From the cell containing the given text, extract its center point as (x, y) coordinate. 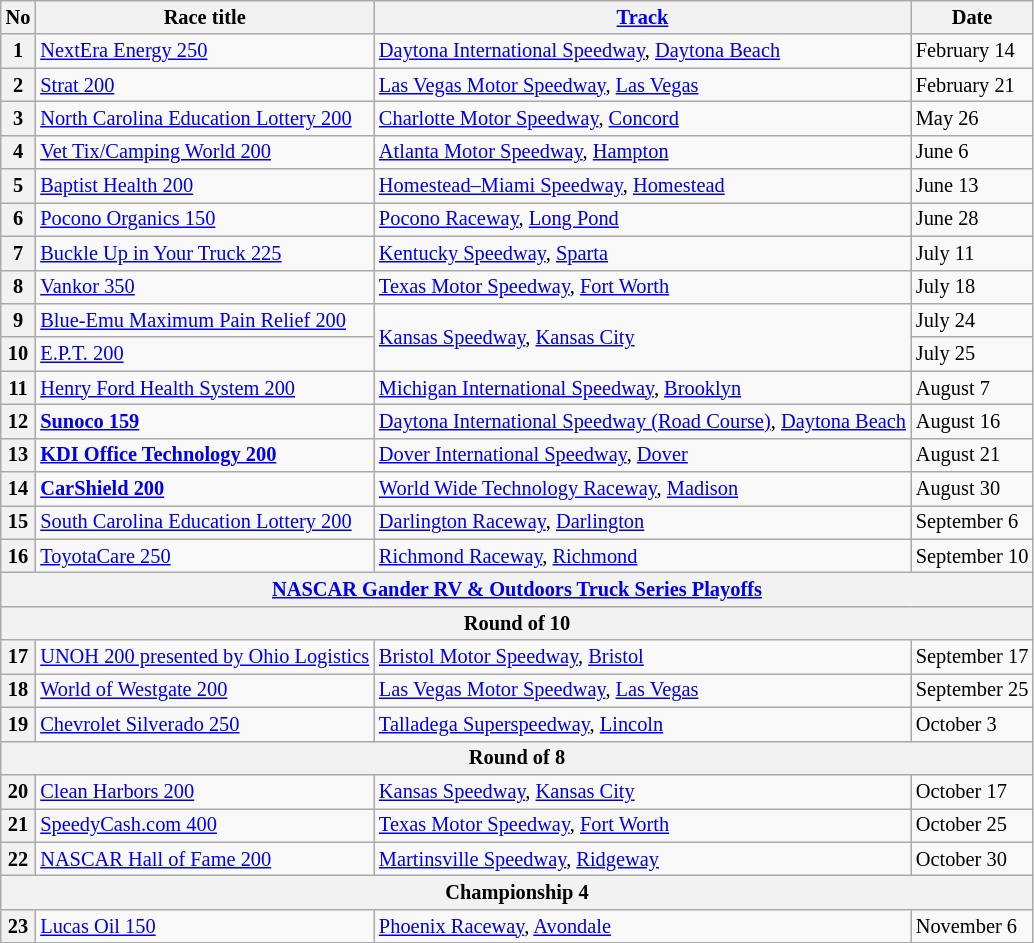
2 (18, 85)
Championship 4 (517, 892)
14 (18, 489)
Date (972, 17)
SpeedyCash.com 400 (204, 825)
NASCAR Hall of Fame 200 (204, 859)
23 (18, 926)
E.P.T. 200 (204, 354)
18 (18, 690)
October 30 (972, 859)
Atlanta Motor Speedway, Hampton (642, 152)
Chevrolet Silverado 250 (204, 724)
Strat 200 (204, 85)
June 28 (972, 219)
February 14 (972, 51)
Darlington Raceway, Darlington (642, 522)
World Wide Technology Raceway, Madison (642, 489)
September 6 (972, 522)
Talladega Superspeedway, Lincoln (642, 724)
6 (18, 219)
June 6 (972, 152)
October 17 (972, 791)
NextEra Energy 250 (204, 51)
September 25 (972, 690)
3 (18, 118)
June 13 (972, 186)
Buckle Up in Your Truck 225 (204, 253)
Track (642, 17)
21 (18, 825)
UNOH 200 presented by Ohio Logistics (204, 657)
October 25 (972, 825)
16 (18, 556)
Richmond Raceway, Richmond (642, 556)
Race title (204, 17)
South Carolina Education Lottery 200 (204, 522)
August 21 (972, 455)
July 18 (972, 287)
ToyotaCare 250 (204, 556)
Dover International Speedway, Dover (642, 455)
World of Westgate 200 (204, 690)
12 (18, 421)
17 (18, 657)
19 (18, 724)
August 7 (972, 388)
Daytona International Speedway, Daytona Beach (642, 51)
11 (18, 388)
Homestead–Miami Speedway, Homestead (642, 186)
Round of 10 (517, 623)
September 17 (972, 657)
13 (18, 455)
North Carolina Education Lottery 200 (204, 118)
15 (18, 522)
1 (18, 51)
Henry Ford Health System 200 (204, 388)
Bristol Motor Speedway, Bristol (642, 657)
Kentucky Speedway, Sparta (642, 253)
Sunoco 159 (204, 421)
September 10 (972, 556)
Daytona International Speedway (Road Course), Daytona Beach (642, 421)
4 (18, 152)
NASCAR Gander RV & Outdoors Truck Series Playoffs (517, 589)
May 26 (972, 118)
9 (18, 320)
October 3 (972, 724)
10 (18, 354)
Vankor 350 (204, 287)
Round of 8 (517, 758)
20 (18, 791)
7 (18, 253)
Vet Tix/Camping World 200 (204, 152)
CarShield 200 (204, 489)
Martinsville Speedway, Ridgeway (642, 859)
22 (18, 859)
Michigan International Speedway, Brooklyn (642, 388)
8 (18, 287)
July 11 (972, 253)
KDI Office Technology 200 (204, 455)
Pocono Organics 150 (204, 219)
Baptist Health 200 (204, 186)
August 30 (972, 489)
Clean Harbors 200 (204, 791)
Lucas Oil 150 (204, 926)
Pocono Raceway, Long Pond (642, 219)
July 24 (972, 320)
Phoenix Raceway, Avondale (642, 926)
Blue-Emu Maximum Pain Relief 200 (204, 320)
5 (18, 186)
No (18, 17)
Charlotte Motor Speedway, Concord (642, 118)
July 25 (972, 354)
August 16 (972, 421)
February 21 (972, 85)
November 6 (972, 926)
